Locate the cell with the specified text and output its [x, y] center coordinate. 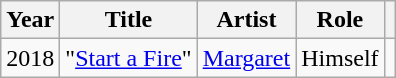
Year [30, 20]
Margaret [246, 58]
Title [128, 20]
Artist [246, 20]
Role [340, 20]
2018 [30, 58]
"Start a Fire" [128, 58]
Himself [340, 58]
